Output the [X, Y] coordinate of the center of the cell containing the given text.  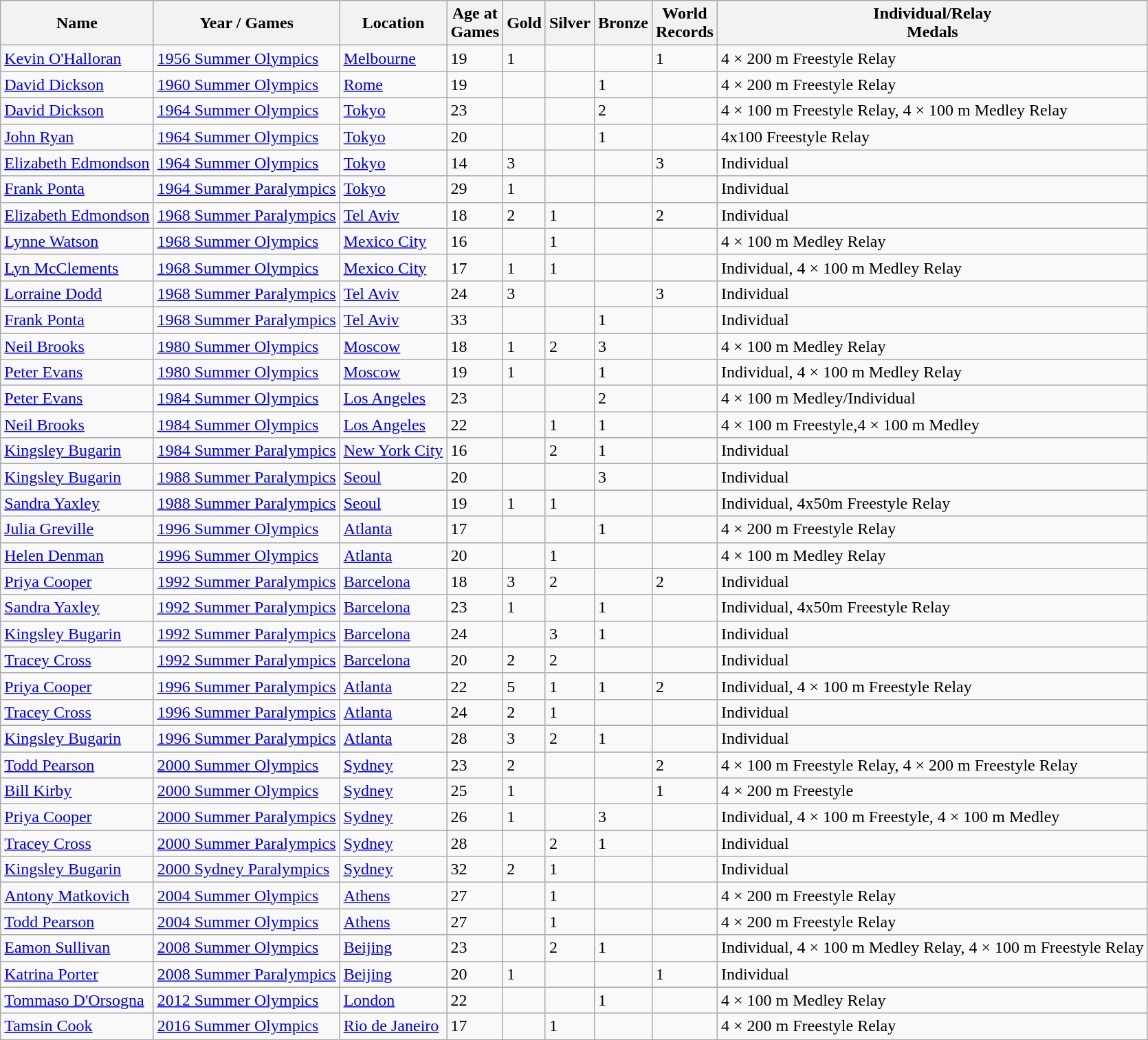
Individual, 4 × 100 m Medley Relay, 4 × 100 m Freestyle Relay [932, 948]
Bill Kirby [77, 791]
29 [475, 189]
2000 Sydney Paralympics [246, 870]
2012 Summer Olympics [246, 1000]
4 × 100 m Medley/Individual [932, 399]
Bronze [623, 23]
2008 Summer Olympics [246, 948]
Name [77, 23]
Helen Denman [77, 555]
1960 Summer Olympics [246, 85]
Gold [525, 23]
32 [475, 870]
5 [525, 686]
25 [475, 791]
26 [475, 817]
Katrina Porter [77, 974]
2016 Summer Olympics [246, 1026]
2008 Summer Paralympics [246, 974]
4 × 100 m Freestyle,4 × 100 m Medley [932, 425]
1964 Summer Paralympics [246, 189]
Kevin O'Halloran [77, 58]
33 [475, 320]
World Records [685, 23]
Tamsin Cook [77, 1026]
Julia Greville [77, 529]
1984 Summer Paralympics [246, 451]
Individual, 4 × 100 m Freestyle, 4 × 100 m Medley [932, 817]
Location [393, 23]
Individual, 4 × 100 m Freestyle Relay [932, 686]
John Ryan [77, 137]
Year / Games [246, 23]
Individual/Relay Medals [932, 23]
Tommaso D'Orsogna [77, 1000]
London [393, 1000]
Age at Games [475, 23]
Lynne Watson [77, 241]
4x100 Freestyle Relay [932, 137]
Eamon Sullivan [77, 948]
Rome [393, 85]
Antony Matkovich [77, 896]
Lorraine Dodd [77, 294]
Rio de Janeiro [393, 1026]
4 × 200 m Freestyle [932, 791]
Silver [569, 23]
Lyn McClements [77, 267]
4 × 100 m Freestyle Relay, 4 × 200 m Freestyle Relay [932, 765]
4 × 100 m Freestyle Relay, 4 × 100 m Medley Relay [932, 111]
14 [475, 163]
New York City [393, 451]
Melbourne [393, 58]
1956 Summer Olympics [246, 58]
